Return [x, y] of the center of cell containing provided text 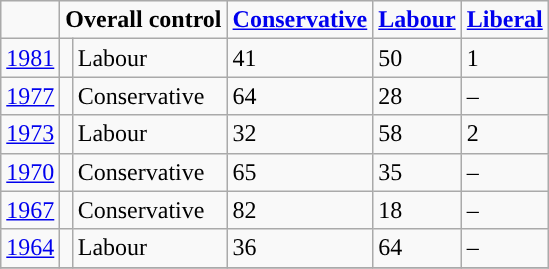
1981 [30, 58]
36 [300, 248]
1970 [30, 172]
1977 [30, 96]
1973 [30, 134]
1964 [30, 248]
35 [417, 172]
Overall control [144, 20]
Liberal [504, 20]
1 [504, 58]
1967 [30, 210]
2 [504, 134]
65 [300, 172]
50 [417, 58]
41 [300, 58]
28 [417, 96]
58 [417, 134]
18 [417, 210]
82 [300, 210]
32 [300, 134]
